For the text-containing cell, return its midpoint in (X, Y) coordinate format. 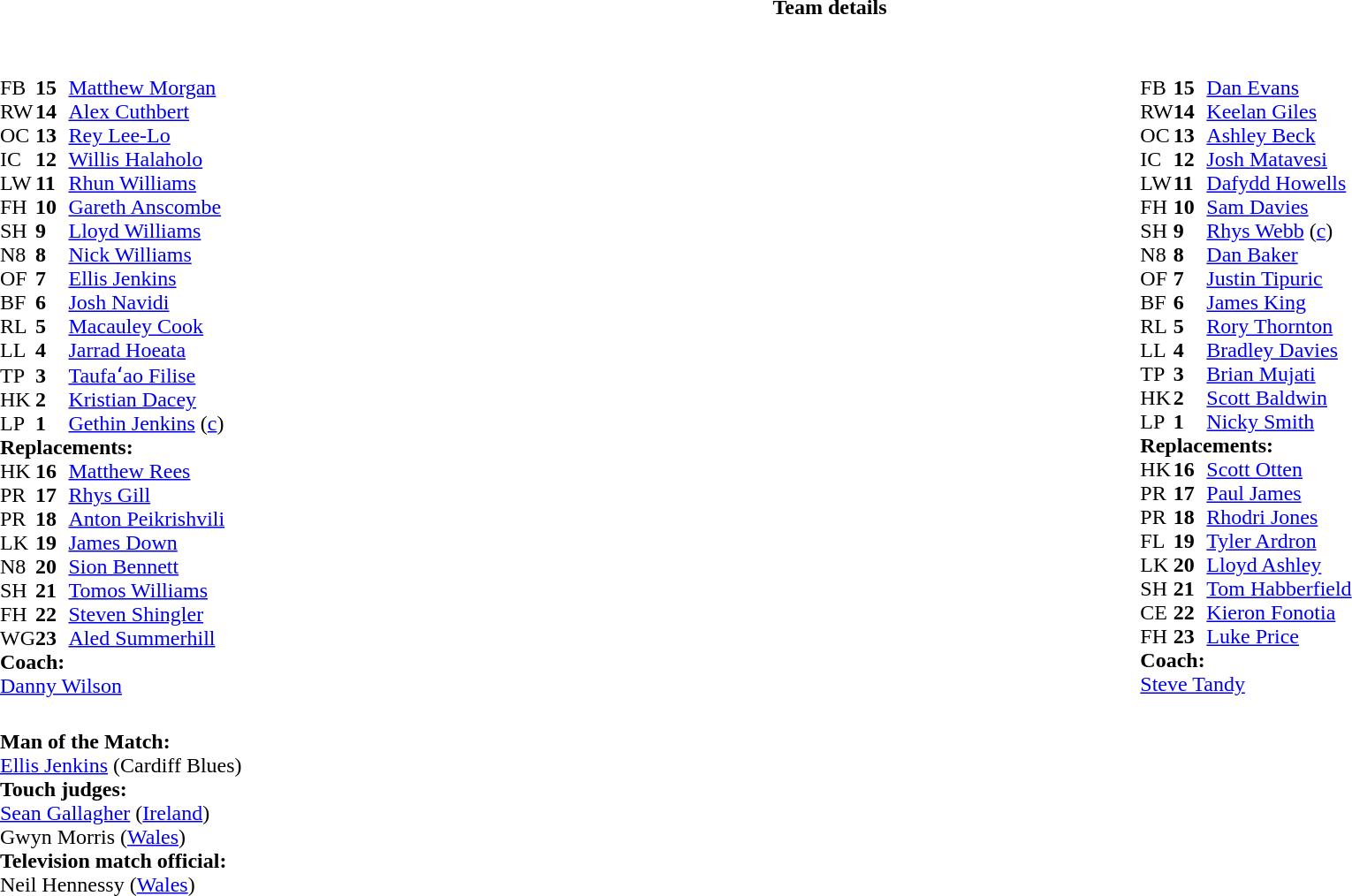
Tomos Williams (147, 590)
Danny Wilson (112, 686)
Nick Williams (147, 254)
James King (1279, 302)
Tom Habberfield (1279, 588)
Ellis Jenkins (147, 279)
Anton Peikrishvili (147, 520)
Sion Bennett (147, 567)
Jarrad Hoeata (147, 350)
Aled Summerhill (147, 638)
Kristian Dacey (147, 399)
FL (1157, 541)
Alex Cuthbert (147, 111)
Sam Davies (1279, 207)
Lloyd Williams (147, 232)
Matthew Rees (147, 472)
Ashley Beck (1279, 136)
Scott Otten (1279, 470)
CE (1157, 613)
Bradley Davies (1279, 350)
Rhys Gill (147, 495)
Rhun Williams (147, 184)
Josh Matavesi (1279, 159)
Rhys Webb (c) (1279, 232)
Kieron Fonotia (1279, 613)
Paul James (1279, 493)
Rhodri Jones (1279, 518)
Brian Mujati (1279, 375)
Willis Halaholo (147, 159)
Dan Baker (1279, 254)
Gethin Jenkins (c) (147, 424)
Rey Lee-Lo (147, 136)
Dafydd Howells (1279, 184)
Steven Shingler (147, 615)
Tyler Ardron (1279, 541)
Josh Navidi (147, 302)
WG (18, 638)
Lloyd Ashley (1279, 566)
Matthew Morgan (147, 88)
Scott Baldwin (1279, 398)
Rory Thornton (1279, 327)
Nicky Smith (1279, 422)
Macauley Cook (147, 327)
Taufaʻao Filise (147, 375)
Gareth Anscombe (147, 207)
Justin Tipuric (1279, 279)
Keelan Giles (1279, 111)
Steve Tandy (1246, 684)
James Down (147, 543)
Dan Evans (1279, 88)
Luke Price (1279, 636)
